From the cell containing the given text, extract its center point as [X, Y] coordinate. 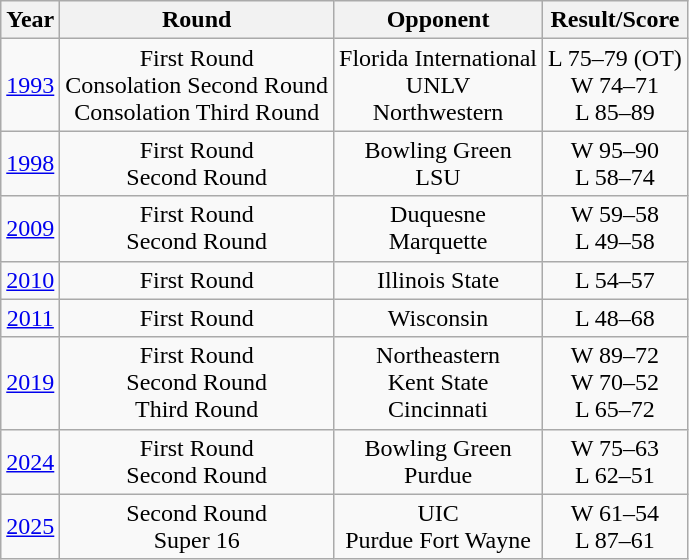
1993 [30, 85]
2011 [30, 318]
DuquesneMarquette [438, 228]
L 54–57 [616, 280]
L 75–79 (OT)W 74–71 L 85–89 [616, 85]
Florida InternationalUNLVNorthwestern [438, 85]
Opponent [438, 20]
L 48–68 [616, 318]
1998 [30, 164]
W 61–54 L 87–61 [616, 526]
W 59–58 L 49–58 [616, 228]
2024 [30, 462]
W 75–63 L 62–51 [616, 462]
2025 [30, 526]
Year [30, 20]
First RoundConsolation Second RoundConsolation Third Round [197, 85]
Round [197, 20]
Second RoundSuper 16 [197, 526]
2010 [30, 280]
UICPurdue Fort Wayne [438, 526]
2019 [30, 383]
W 89–72 W 70–52L 65–72 [616, 383]
Bowling GreenPurdue [438, 462]
First RoundSecond RoundThird Round [197, 383]
2009 [30, 228]
Wisconsin [438, 318]
W 95–90 L 58–74 [616, 164]
Bowling GreenLSU [438, 164]
Result/Score [616, 20]
NortheasternKent StateCincinnati [438, 383]
Illinois State [438, 280]
